Return [X, Y] of the center of cell containing provided text 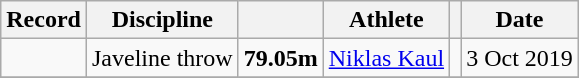
Discipline [162, 20]
Athlete [386, 20]
3 Oct 2019 [520, 58]
Record [44, 20]
Date [520, 20]
Niklas Kaul [386, 58]
79.05m [280, 58]
Javeline throw [162, 58]
